Capture the cell that displays the provided text and extract its (X, Y) central coordinate. 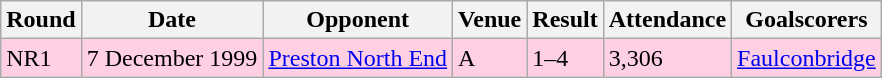
NR1 (41, 58)
Faulconbridge (807, 58)
Opponent (358, 20)
Result (565, 20)
A (490, 58)
3,306 (667, 58)
Preston North End (358, 58)
Venue (490, 20)
Date (172, 20)
Round (41, 20)
7 December 1999 (172, 58)
1–4 (565, 58)
Attendance (667, 20)
Goalscorers (807, 20)
